Scan for the cell matching the given text and deliver its (x, y) coordinate at center. 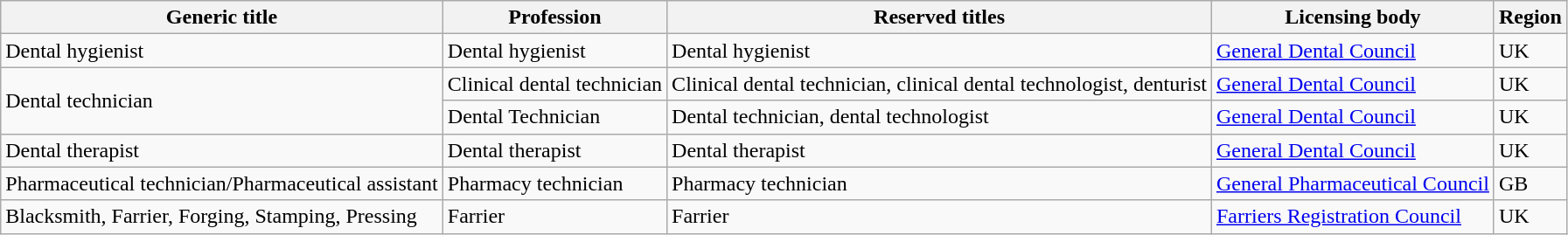
GB (1530, 183)
General Pharmaceutical Council (1352, 183)
Farriers Registration Council (1352, 217)
Clinical dental technician (554, 84)
Dental technician (222, 100)
Reserved titles (939, 17)
Dental technician, dental technologist (939, 117)
Profession (554, 17)
Clinical dental technician, clinical dental technologist, denturist (939, 84)
Pharmaceutical technician/Pharmaceutical assistant (222, 183)
Dental Technician (554, 117)
Generic title (222, 17)
Region (1530, 17)
Blacksmith, Farrier, Forging, Stamping, Pressing (222, 217)
Licensing body (1352, 17)
